From the cell containing the given text, extract its center point as (X, Y) coordinate. 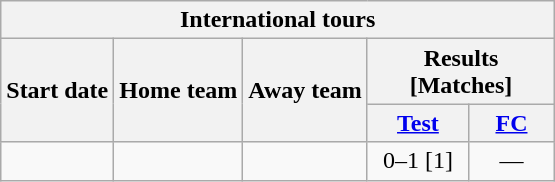
0–1 [1] (418, 161)
Start date (58, 90)
Results [Matches] (460, 72)
Test (418, 123)
International tours (278, 20)
Away team (306, 90)
— (511, 161)
Home team (178, 90)
FC (511, 123)
